Find where the given text appears and provide that cell's center as [x, y] coordinate. 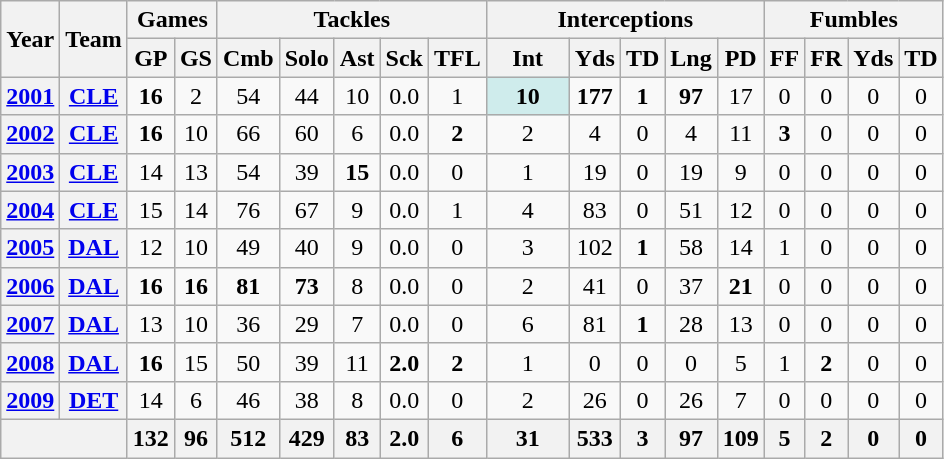
Team [94, 39]
17 [740, 96]
Tackles [352, 20]
21 [740, 286]
132 [150, 438]
GP [150, 58]
533 [594, 438]
Ast [357, 58]
2008 [30, 362]
46 [248, 400]
109 [740, 438]
29 [306, 324]
FR [826, 58]
Games [172, 20]
96 [196, 438]
2002 [30, 134]
2006 [30, 286]
GS [196, 58]
58 [691, 248]
41 [594, 286]
Int [528, 58]
44 [306, 96]
2004 [30, 210]
Interceptions [625, 20]
2007 [30, 324]
Solo [306, 58]
Sck [404, 58]
76 [248, 210]
TFL [457, 58]
DET [94, 400]
Lng [691, 58]
FF [784, 58]
512 [248, 438]
73 [306, 286]
37 [691, 286]
49 [248, 248]
66 [248, 134]
67 [306, 210]
38 [306, 400]
36 [248, 324]
Fumbles [854, 20]
2001 [30, 96]
PD [740, 58]
60 [306, 134]
31 [528, 438]
Cmb [248, 58]
28 [691, 324]
50 [248, 362]
2003 [30, 172]
429 [306, 438]
177 [594, 96]
51 [691, 210]
40 [306, 248]
2009 [30, 400]
2005 [30, 248]
Year [30, 39]
102 [594, 248]
